Identify which cell holds the provided text, then report its (X, Y) central coordinate. 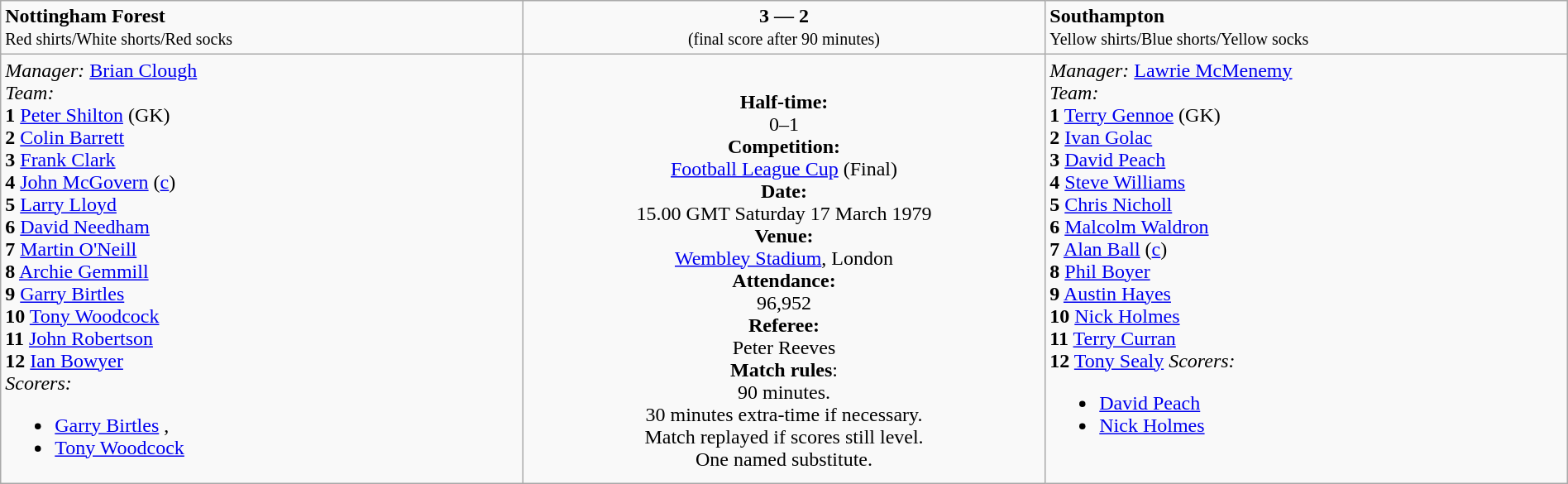
Nottingham ForestRed shirts/White shorts/Red socks (262, 28)
SouthamptonYellow shirts/Blue shorts/Yellow socks (1307, 28)
3 — 2(final score after 90 minutes) (784, 28)
